Extract the [X, Y] coordinate from the center of the cell holding the provided text.  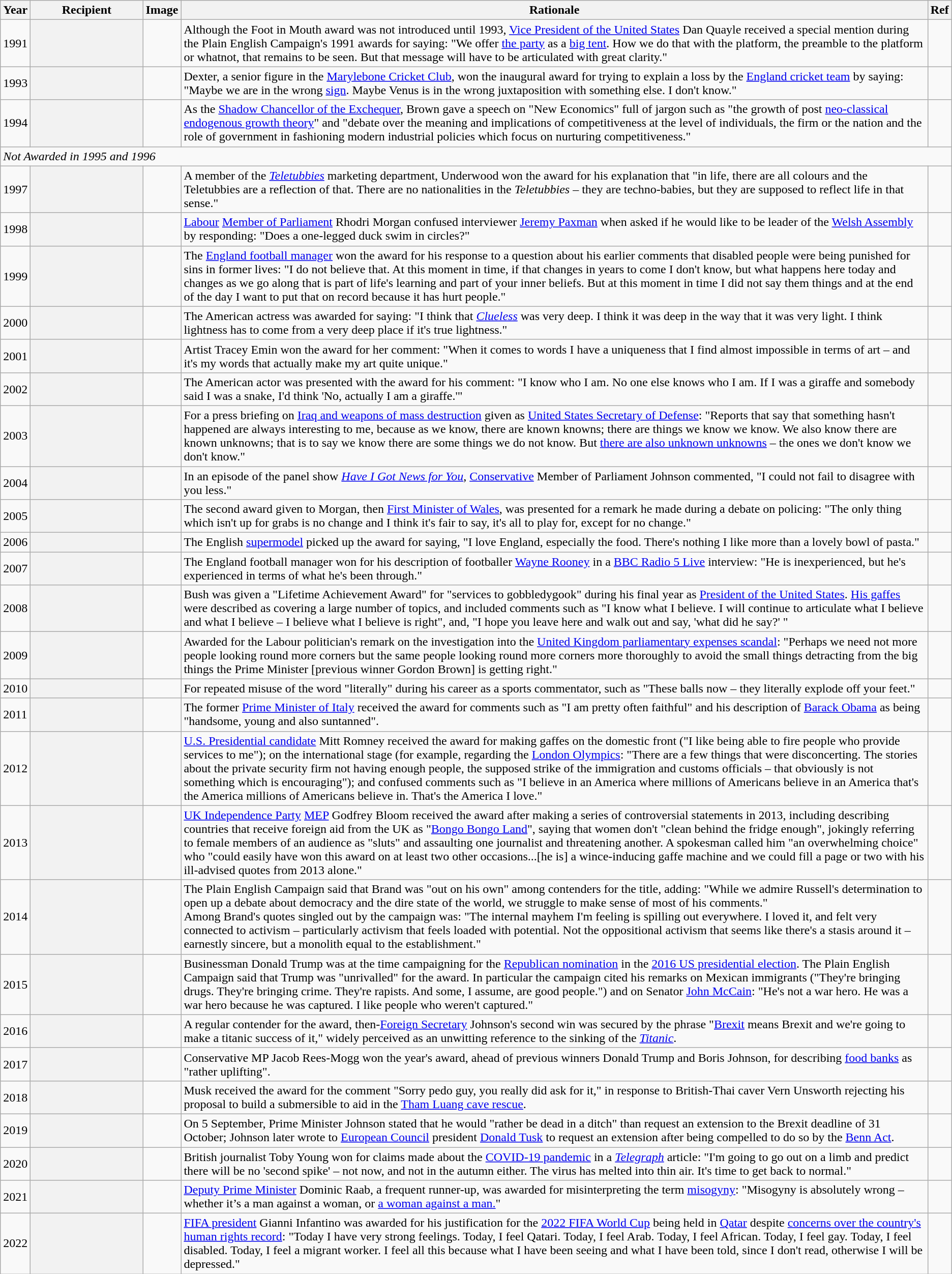
Year [15, 10]
Image [162, 10]
2002 [15, 389]
2015 [15, 984]
2006 [15, 542]
1997 [15, 189]
2004 [15, 482]
2022 [15, 1243]
2008 [15, 609]
2007 [15, 569]
2013 [15, 843]
Ref [940, 10]
2017 [15, 1064]
Recipient [86, 10]
2016 [15, 1031]
2018 [15, 1097]
2003 [15, 436]
2001 [15, 356]
2005 [15, 516]
1991 [15, 43]
Rationale [554, 10]
2019 [15, 1131]
2010 [15, 688]
2012 [15, 768]
2020 [15, 1163]
2021 [15, 1197]
2000 [15, 323]
2009 [15, 655]
1993 [15, 83]
Not Awarded in 1995 and 1996 [476, 156]
2011 [15, 714]
1994 [15, 123]
1999 [15, 276]
1998 [15, 229]
2014 [15, 917]
